Output the (x, y) coordinate of the center of the cell containing the given text.  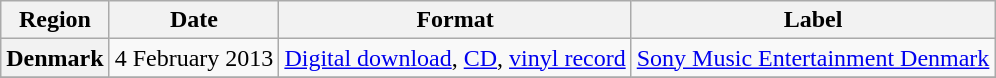
4 February 2013 (194, 58)
Digital download, CD, vinyl record (455, 58)
Label (813, 20)
Date (194, 20)
Sony Music Entertainment Denmark (813, 58)
Denmark (55, 58)
Format (455, 20)
Region (55, 20)
